Capture the cell that displays the provided text and extract its (X, Y) central coordinate. 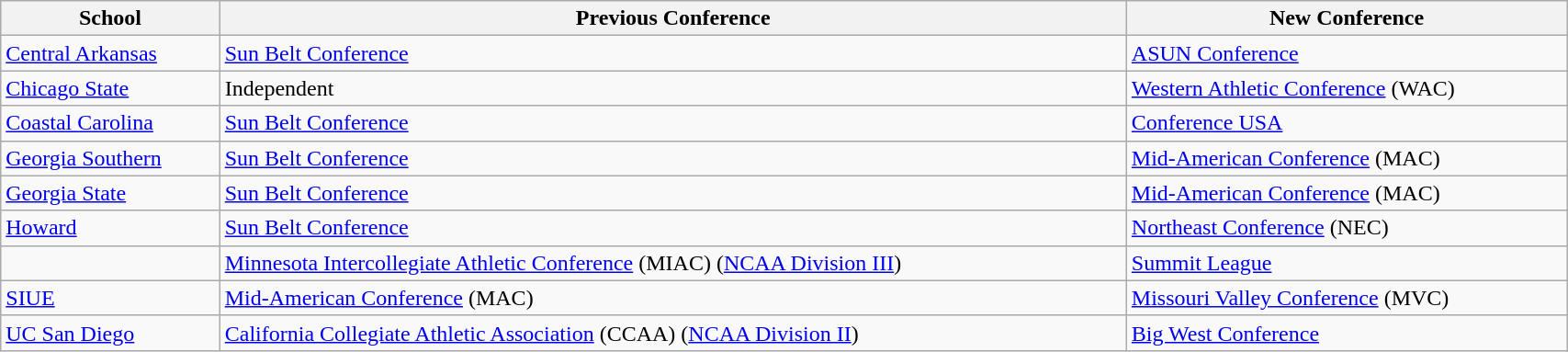
ASUN Conference (1347, 53)
Georgia State (110, 193)
Chicago State (110, 88)
Independent (672, 88)
Summit League (1347, 263)
Georgia Southern (110, 158)
Conference USA (1347, 123)
Coastal Carolina (110, 123)
Howard (110, 228)
Previous Conference (672, 18)
SIUE (110, 298)
Big West Conference (1347, 333)
Central Arkansas (110, 53)
Western Athletic Conference (WAC) (1347, 88)
California Collegiate Athletic Association (CCAA) (NCAA Division II) (672, 333)
New Conference (1347, 18)
Minnesota Intercollegiate Athletic Conference (MIAC) (NCAA Division III) (672, 263)
School (110, 18)
Missouri Valley Conference (MVC) (1347, 298)
UC San Diego (110, 333)
Northeast Conference (NEC) (1347, 228)
